Determine the (x, y) coordinate at the center of the cell enclosing the given text.  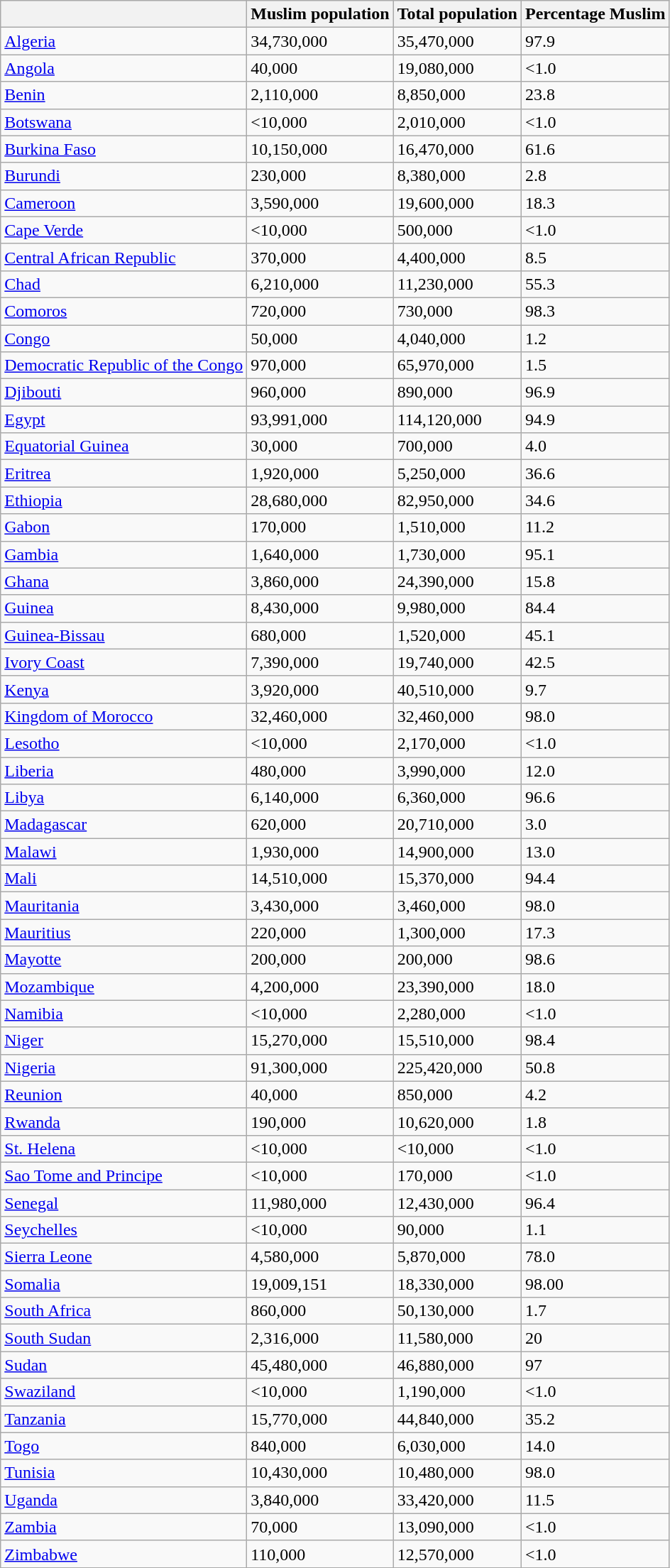
7,390,000 (320, 662)
20 (595, 1338)
20,710,000 (457, 825)
36.6 (595, 473)
Burundi (123, 176)
Zimbabwe (123, 1554)
840,000 (320, 1446)
3,860,000 (320, 581)
23.8 (595, 95)
2,110,000 (320, 95)
1,920,000 (320, 473)
680,000 (320, 635)
5,250,000 (457, 473)
9.7 (595, 689)
Burkina Faso (123, 149)
45.1 (595, 635)
Equatorial Guinea (123, 446)
370,000 (320, 257)
2,010,000 (457, 122)
14,900,000 (457, 852)
35,470,000 (457, 41)
Cameroon (123, 203)
Senegal (123, 1203)
4.0 (595, 446)
19,009,151 (320, 1284)
3,840,000 (320, 1500)
230,000 (320, 176)
98.3 (595, 311)
Niger (123, 1041)
55.3 (595, 284)
45,480,000 (320, 1365)
28,680,000 (320, 500)
Chad (123, 284)
91,300,000 (320, 1068)
82,950,000 (457, 500)
500,000 (457, 230)
96.4 (595, 1203)
4.2 (595, 1095)
960,000 (320, 393)
700,000 (457, 446)
16,470,000 (457, 149)
Uganda (123, 1500)
Cape Verde (123, 230)
12,570,000 (457, 1554)
35.2 (595, 1419)
Togo (123, 1446)
6,140,000 (320, 798)
Nigeria (123, 1068)
3.0 (595, 825)
44,840,000 (457, 1419)
1,190,000 (457, 1392)
1,730,000 (457, 554)
14.0 (595, 1446)
3,920,000 (320, 689)
2.8 (595, 176)
10,480,000 (457, 1473)
Egypt (123, 420)
Percentage Muslim (595, 14)
78.0 (595, 1257)
1,520,000 (457, 635)
40,510,000 (457, 689)
4,400,000 (457, 257)
33,420,000 (457, 1500)
Swaziland (123, 1392)
Sudan (123, 1365)
4,200,000 (320, 987)
620,000 (320, 825)
11,980,000 (320, 1203)
South Africa (123, 1311)
730,000 (457, 311)
190,000 (320, 1122)
8,380,000 (457, 176)
17.3 (595, 933)
110,000 (320, 1554)
Sao Tome and Principe (123, 1175)
South Sudan (123, 1338)
1.8 (595, 1122)
Mauritania (123, 906)
Rwanda (123, 1122)
1,300,000 (457, 933)
24,390,000 (457, 581)
720,000 (320, 311)
6,030,000 (457, 1446)
98.4 (595, 1041)
Somalia (123, 1284)
Namibia (123, 1014)
Central African Republic (123, 257)
10,430,000 (320, 1473)
St. Helena (123, 1148)
1.7 (595, 1311)
114,120,000 (457, 420)
90,000 (457, 1230)
Gabon (123, 527)
50,130,000 (457, 1311)
Ethiopia (123, 500)
65,970,000 (457, 366)
3,990,000 (457, 770)
850,000 (457, 1095)
10,620,000 (457, 1122)
9,980,000 (457, 608)
225,420,000 (457, 1068)
Reunion (123, 1095)
Mayotte (123, 960)
94.9 (595, 420)
10,150,000 (320, 149)
220,000 (320, 933)
Seychelles (123, 1230)
3,590,000 (320, 203)
Kenya (123, 689)
5,870,000 (457, 1257)
Democratic Republic of the Congo (123, 366)
Lesotho (123, 743)
1.5 (595, 366)
Guinea (123, 608)
12.0 (595, 770)
15.8 (595, 581)
8,850,000 (457, 95)
18.3 (595, 203)
50,000 (320, 339)
Eritrea (123, 473)
42.5 (595, 662)
Sierra Leone (123, 1257)
Malawi (123, 852)
1,640,000 (320, 554)
34,730,000 (320, 41)
Algeria (123, 41)
Madagascar (123, 825)
19,600,000 (457, 203)
50.8 (595, 1068)
8,430,000 (320, 608)
18,330,000 (457, 1284)
2,316,000 (320, 1338)
34.6 (595, 500)
4,580,000 (320, 1257)
Total population (457, 14)
890,000 (457, 393)
19,740,000 (457, 662)
1,930,000 (320, 852)
12,430,000 (457, 1203)
46,880,000 (457, 1365)
11,230,000 (457, 284)
13,090,000 (457, 1527)
96.6 (595, 798)
18.0 (595, 987)
480,000 (320, 770)
Kingdom of Morocco (123, 716)
95.1 (595, 554)
Djibouti (123, 393)
98.6 (595, 960)
96.9 (595, 393)
30,000 (320, 446)
1,510,000 (457, 527)
23,390,000 (457, 987)
Benin (123, 95)
94.4 (595, 879)
Mauritius (123, 933)
Ghana (123, 581)
Guinea-Bissau (123, 635)
14,510,000 (320, 879)
Muslim population (320, 14)
2,170,000 (457, 743)
1.1 (595, 1230)
98.00 (595, 1284)
15,510,000 (457, 1041)
Tunisia (123, 1473)
3,460,000 (457, 906)
Libya (123, 798)
Angola (123, 68)
Botswana (123, 122)
11.2 (595, 527)
860,000 (320, 1311)
15,270,000 (320, 1041)
Mozambique (123, 987)
2,280,000 (457, 1014)
11,580,000 (457, 1338)
61.6 (595, 149)
97.9 (595, 41)
15,370,000 (457, 879)
Ivory Coast (123, 662)
Gambia (123, 554)
Mali (123, 879)
Comoros (123, 311)
15,770,000 (320, 1419)
970,000 (320, 366)
11.5 (595, 1500)
6,360,000 (457, 798)
4,040,000 (457, 339)
Zambia (123, 1527)
Tanzania (123, 1419)
1.2 (595, 339)
8.5 (595, 257)
Congo (123, 339)
19,080,000 (457, 68)
70,000 (320, 1527)
13.0 (595, 852)
84.4 (595, 608)
6,210,000 (320, 284)
Liberia (123, 770)
93,991,000 (320, 420)
97 (595, 1365)
3,430,000 (320, 906)
